Locate the cell with the specified text and output its [x, y] center coordinate. 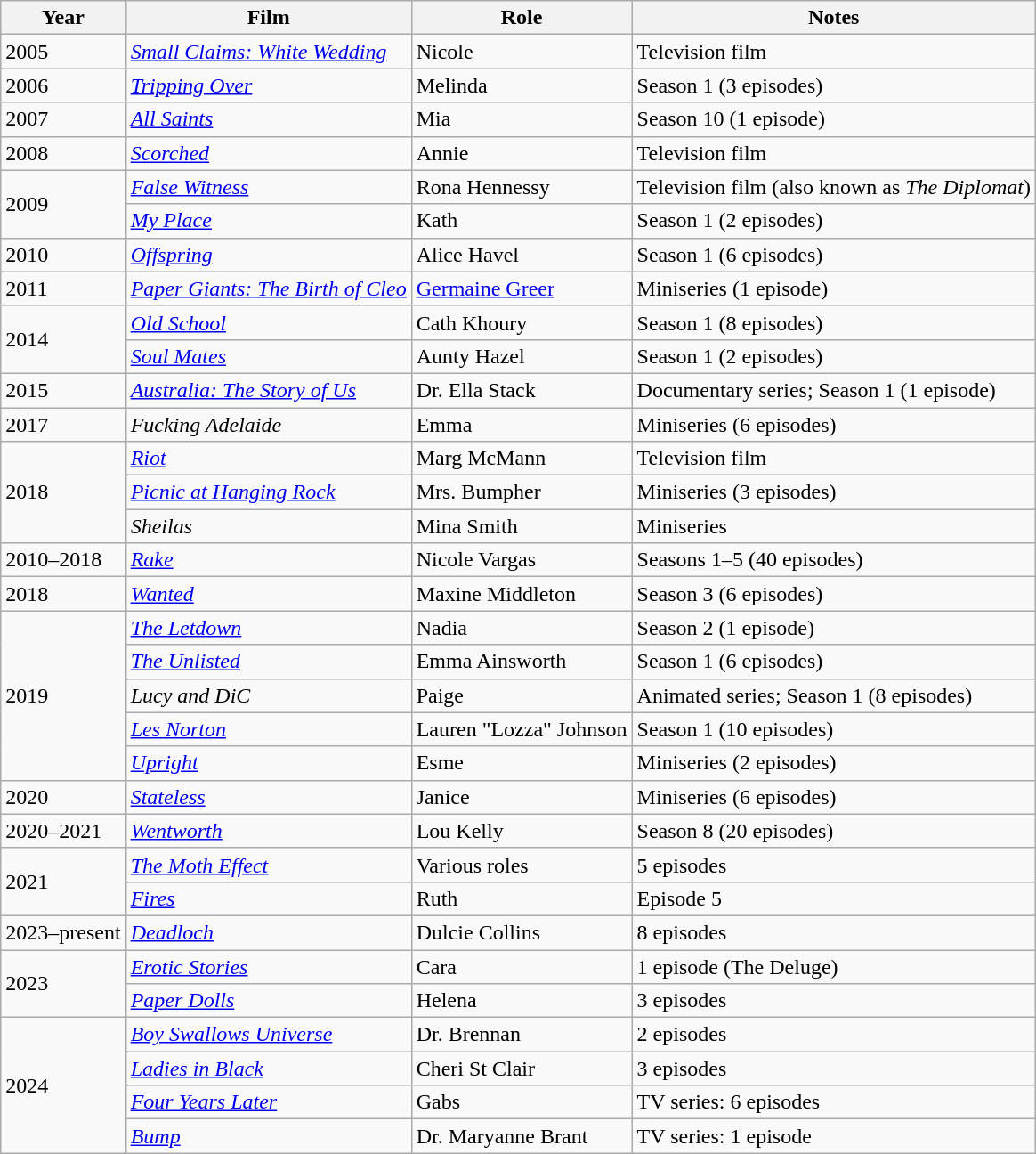
Riot [269, 459]
2017 [63, 425]
Ladies in Black [269, 1069]
Annie [522, 153]
Emma [522, 425]
Bump [269, 1136]
Television film (also known as The Diplomat) [833, 187]
5 episodes [833, 865]
Picnic at Hanging Rock [269, 492]
Animated series; Season 1 (8 episodes) [833, 695]
Paige [522, 695]
False Witness [269, 187]
Paper Giants: The Birth of Cleo [269, 288]
Miniseries (3 episodes) [833, 492]
2011 [63, 288]
Offspring [269, 255]
Seasons 1–5 (40 episodes) [833, 560]
Aunty Hazel [522, 356]
Erotic Stories [269, 966]
2009 [63, 204]
Deadloch [269, 932]
Rake [269, 560]
TV series: 1 episode [833, 1136]
TV series: 6 episodes [833, 1102]
Helena [522, 1001]
Mrs. Bumpher [522, 492]
Germaine Greer [522, 288]
Various roles [522, 865]
2023 [63, 983]
Boy Swallows Universe [269, 1035]
Wanted [269, 594]
Season 2 (1 episode) [833, 628]
Small Claims: White Wedding [269, 52]
Dr. Ella Stack [522, 390]
2021 [63, 882]
Nicole [522, 52]
Tripping Over [269, 85]
Film [269, 18]
2008 [63, 153]
Rona Hennessy [522, 187]
Notes [833, 18]
Maxine Middleton [522, 594]
Upright [269, 763]
The Moth Effect [269, 865]
Season 8 (20 episodes) [833, 831]
All Saints [269, 119]
Cara [522, 966]
Season 10 (1 episode) [833, 119]
Dr. Maryanne Brant [522, 1136]
Season 1 (10 episodes) [833, 729]
Janice [522, 797]
2010 [63, 255]
2007 [63, 119]
Fucking Adelaide [269, 425]
Cath Khoury [522, 322]
Paper Dolls [269, 1001]
Fires [269, 898]
Emma Ainsworth [522, 662]
Miniseries [833, 526]
Alice Havel [522, 255]
Old School [269, 322]
Nadia [522, 628]
Dr. Brennan [522, 1035]
Melinda [522, 85]
Nicole Vargas [522, 560]
Mia [522, 119]
Stateless [269, 797]
Australia: The Story of Us [269, 390]
2020 [63, 797]
2024 [63, 1085]
2014 [63, 339]
Episode 5 [833, 898]
Documentary series; Season 1 (1 episode) [833, 390]
Season 1 (3 episodes) [833, 85]
Gabs [522, 1102]
2 episodes [833, 1035]
Season 3 (6 episodes) [833, 594]
8 episodes [833, 932]
Sheilas [269, 526]
1 episode (The Deluge) [833, 966]
Wentworth [269, 831]
2015 [63, 390]
2010–2018 [63, 560]
2019 [63, 695]
Esme [522, 763]
2006 [63, 85]
Cheri St Clair [522, 1069]
2005 [63, 52]
Marg McMann [522, 459]
Mina Smith [522, 526]
Lucy and DiC [269, 695]
Role [522, 18]
The Unlisted [269, 662]
Dulcie Collins [522, 932]
Year [63, 18]
Les Norton [269, 729]
Miniseries (2 episodes) [833, 763]
My Place [269, 221]
The Letdown [269, 628]
Scorched [269, 153]
Four Years Later [269, 1102]
2023–present [63, 932]
Season 1 (8 episodes) [833, 322]
2020–2021 [63, 831]
Kath [522, 221]
Soul Mates [269, 356]
Lauren "Lozza" Johnson [522, 729]
Miniseries (1 episode) [833, 288]
Lou Kelly [522, 831]
Ruth [522, 898]
